Pinpoint the cell where the given text exists, returning its [X, Y] midpoint coordinate. 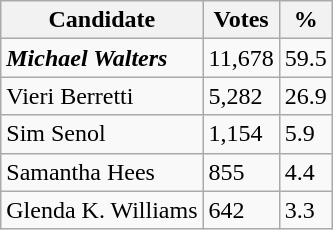
1,154 [241, 134]
Votes [241, 20]
Sim Senol [102, 134]
4.4 [306, 172]
3.3 [306, 210]
855 [241, 172]
26.9 [306, 96]
Glenda K. Williams [102, 210]
59.5 [306, 58]
Candidate [102, 20]
Vieri Berretti [102, 96]
Michael Walters [102, 58]
% [306, 20]
Samantha Hees [102, 172]
642 [241, 210]
11,678 [241, 58]
5.9 [306, 134]
5,282 [241, 96]
